Identify which cell holds the provided text, then report its [x, y] central coordinate. 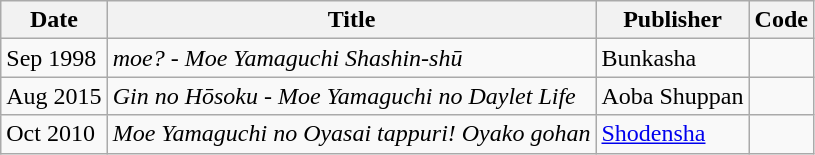
Moe Yamaguchi no Oyasai tappuri! Oyako gohan [352, 134]
Code [781, 20]
Sep 1998 [54, 58]
moe? - Moe Yamaguchi Shashin-shū [352, 58]
Oct 2010 [54, 134]
Gin no Hōsoku - Moe Yamaguchi no Daylet Life [352, 96]
Aoba Shuppan [672, 96]
Publisher [672, 20]
Date [54, 20]
Aug 2015 [54, 96]
Title [352, 20]
Bunkasha [672, 58]
Shodensha [672, 134]
